From the cell containing the given text, extract its center point as (x, y) coordinate. 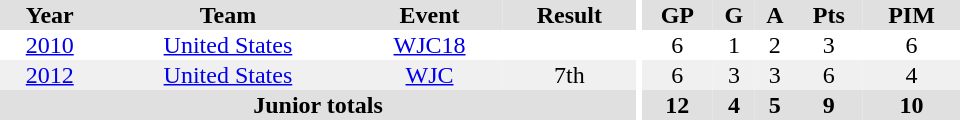
1 (734, 45)
A (775, 15)
9 (829, 105)
Team (228, 15)
Event (429, 15)
Junior totals (318, 105)
7th (570, 75)
PIM (912, 15)
WJC (429, 75)
2012 (50, 75)
2 (775, 45)
G (734, 15)
Year (50, 15)
GP (678, 15)
5 (775, 105)
WJC18 (429, 45)
12 (678, 105)
Result (570, 15)
2010 (50, 45)
Pts (829, 15)
10 (912, 105)
